Return the [X, Y] coordinate for the center point of the cell that contains the specified text.  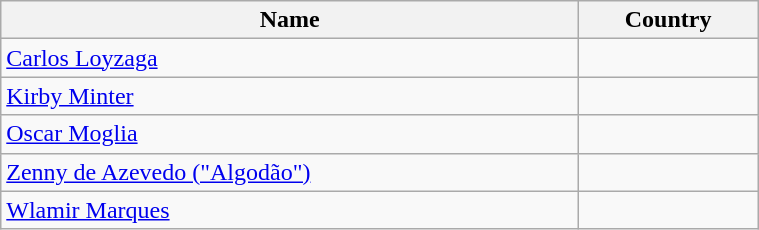
Wlamir Marques [290, 210]
Kirby Minter [290, 96]
Carlos Loyzaga [290, 58]
Country [668, 20]
Name [290, 20]
Oscar Moglia [290, 134]
Zenny de Azevedo ("Algodão") [290, 172]
